Find where the given text appears and provide that cell's center as [X, Y] coordinate. 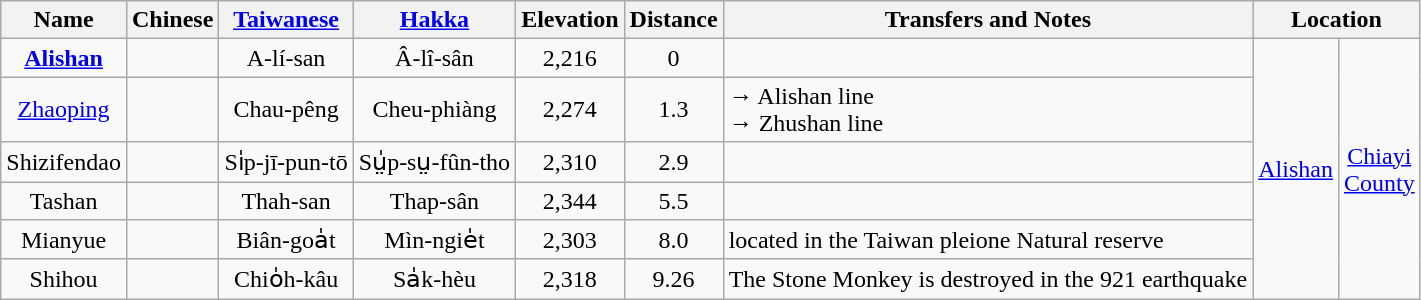
Biân-goa̍t [286, 240]
ChiayiCounty [1379, 169]
2,274 [570, 110]
The Stone Monkey is destroyed in the 921 earthquake [988, 279]
Shizifendao [64, 162]
Sa̍k-hèu [434, 279]
Mianyue [64, 240]
0 [674, 58]
9.26 [674, 279]
Chio̍h-kâu [286, 279]
Sṳ̍p-sṳ-fûn-tho [434, 162]
A-lí-san [286, 58]
2,303 [570, 240]
Elevation [570, 20]
Hakka [434, 20]
Distance [674, 20]
Chau-pêng [286, 110]
Shihou [64, 279]
2,318 [570, 279]
8.0 [674, 240]
2.9 [674, 162]
Location [1336, 20]
→ Alishan line→ Zhushan line [988, 110]
Â-lî-sân [434, 58]
Tashan [64, 201]
2,310 [570, 162]
5.5 [674, 201]
Transfers and Notes [988, 20]
Mìn-ngie̍t [434, 240]
2,344 [570, 201]
1.3 [674, 110]
Thah-san [286, 201]
2,216 [570, 58]
Cheu-phiàng [434, 110]
located in the Taiwan pleione Natural reserve [988, 240]
Taiwanese [286, 20]
Zhaoping [64, 110]
Chinese [172, 20]
Name [64, 20]
Thap-sân [434, 201]
Si̍p-jī-pun-tō [286, 162]
